Return the (x, y) coordinate for the center point of the cell that contains the specified text.  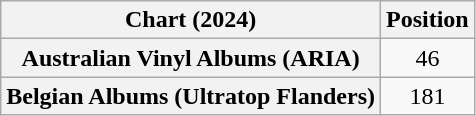
Position (428, 20)
46 (428, 58)
Belgian Albums (Ultratop Flanders) (191, 96)
181 (428, 96)
Chart (2024) (191, 20)
Australian Vinyl Albums (ARIA) (191, 58)
